Return the (X, Y) coordinate for the center point of the cell that contains the specified text.  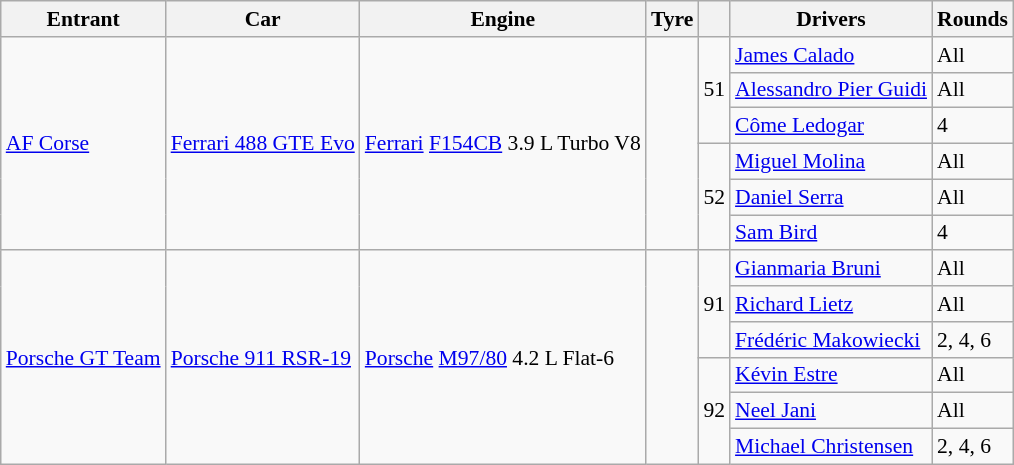
92 (714, 410)
Kévin Estre (831, 375)
Rounds (972, 19)
Ferrari F154CB 3.9 L Turbo V8 (503, 144)
Porsche 911 RSR-19 (263, 358)
Drivers (831, 19)
Porsche M97/80 4.2 L Flat-6 (503, 358)
51 (714, 90)
Porsche GT Team (84, 358)
Neel Jani (831, 411)
91 (714, 304)
Sam Bird (831, 233)
Frédéric Makowiecki (831, 340)
Ferrari 488 GTE Evo (263, 144)
Miguel Molina (831, 162)
Côme Ledogar (831, 126)
Gianmaria Bruni (831, 269)
AF Corse (84, 144)
Car (263, 19)
Entrant (84, 19)
Richard Lietz (831, 304)
Engine (503, 19)
James Calado (831, 55)
Alessandro Pier Guidi (831, 90)
Michael Christensen (831, 447)
Tyre (672, 19)
52 (714, 198)
Daniel Serra (831, 197)
